Identify which cell holds the provided text, then report its (x, y) central coordinate. 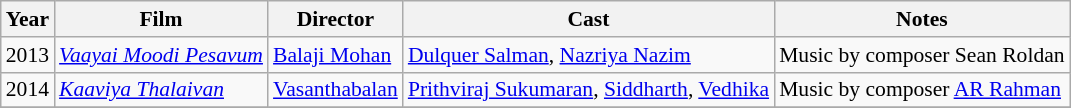
Music by composer AR Rahman (922, 90)
Music by composer Sean Roldan (922, 55)
Year (28, 19)
Vasanthabalan (336, 90)
Balaji Mohan (336, 55)
Director (336, 19)
2014 (28, 90)
Vaayai Moodi Pesavum (161, 55)
Notes (922, 19)
2013 (28, 55)
Kaaviya Thalaivan (161, 90)
Film (161, 19)
Cast (588, 19)
Prithviraj Sukumaran, Siddharth, Vedhika (588, 90)
Dulquer Salman, Nazriya Nazim (588, 55)
